Locate the cell with the specified text and output its [X, Y] center coordinate. 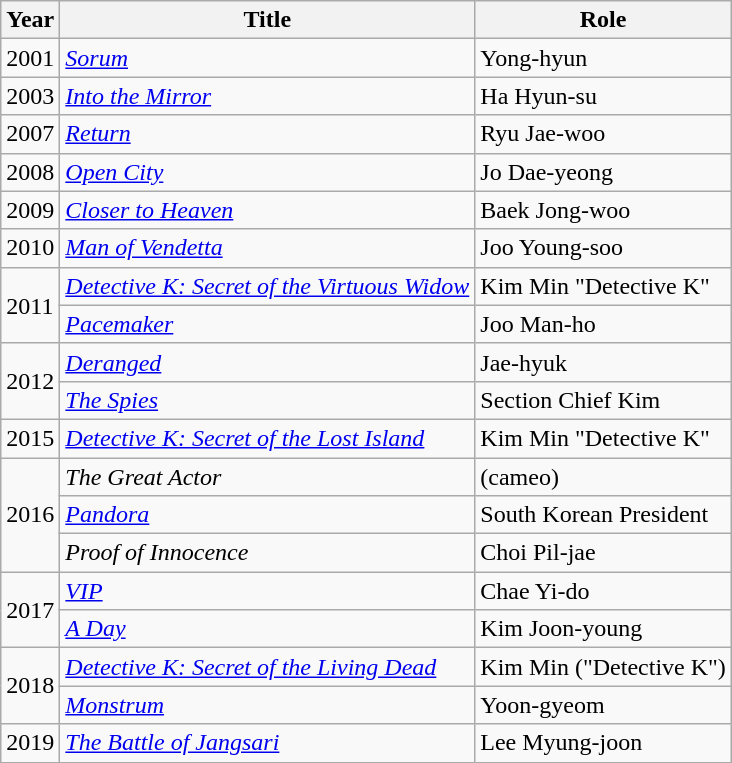
Section Chief Kim [604, 400]
Man of Vendetta [268, 248]
Kim Joon-young [604, 629]
Year [30, 20]
The Spies [268, 400]
2012 [30, 381]
Pandora [268, 515]
2003 [30, 96]
Detective K: Secret of the Lost Island [268, 438]
Kim Min ("Detective K") [604, 667]
(cameo) [604, 477]
2011 [30, 305]
2019 [30, 743]
Yoon-gyeom [604, 705]
A Day [268, 629]
Jae-hyuk [604, 362]
Joo Young-soo [604, 248]
Jo Dae-yeong [604, 172]
The Great Actor [268, 477]
Monstrum [268, 705]
Open City [268, 172]
Ha Hyun-su [604, 96]
VIP [268, 591]
Joo Man-ho [604, 324]
Ryu Jae-woo [604, 134]
Baek Jong-woo [604, 210]
Sorum [268, 58]
Detective K: Secret of the Living Dead [268, 667]
South Korean President [604, 515]
Proof of Innocence [268, 553]
Title [268, 20]
2015 [30, 438]
Return [268, 134]
The Battle of Jangsari [268, 743]
Detective K: Secret of the Virtuous Widow [268, 286]
Chae Yi-do [604, 591]
2016 [30, 515]
2001 [30, 58]
Lee Myung-joon [604, 743]
Into the Mirror [268, 96]
Closer to Heaven [268, 210]
Choi Pil-jae [604, 553]
2009 [30, 210]
Role [604, 20]
2018 [30, 686]
Yong-hyun [604, 58]
2007 [30, 134]
2017 [30, 610]
Deranged [268, 362]
2010 [30, 248]
2008 [30, 172]
Pacemaker [268, 324]
